Find where the given text appears and provide that cell's center as (X, Y) coordinate. 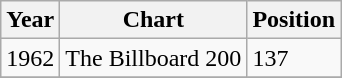
The Billboard 200 (154, 58)
Year (30, 20)
137 (294, 58)
Chart (154, 20)
1962 (30, 58)
Position (294, 20)
